Provide the [x, y] coordinate of the cell's center where the given text is located.  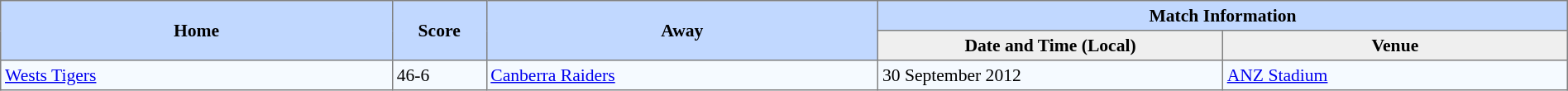
ANZ Stadium [1394, 75]
Canberra Raiders [682, 75]
46-6 [439, 75]
Score [439, 31]
Wests Tigers [197, 75]
Date and Time (Local) [1050, 45]
Home [197, 31]
Venue [1394, 45]
Match Information [1223, 16]
Away [682, 31]
30 September 2012 [1050, 75]
